Pinpoint the cell where the given text exists, returning its [x, y] midpoint coordinate. 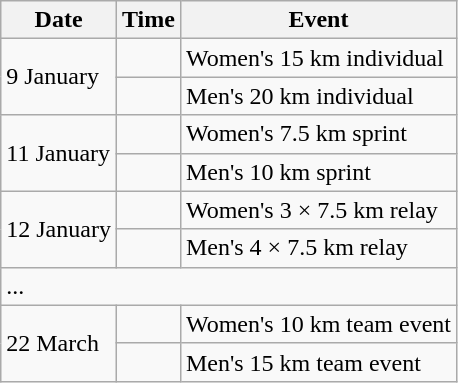
9 January [59, 77]
Time [148, 20]
Women's 7.5 km sprint [318, 134]
Men's 15 km team event [318, 362]
Men's 20 km individual [318, 96]
12 January [59, 229]
... [229, 286]
Men's 4 × 7.5 km relay [318, 248]
22 March [59, 343]
Event [318, 20]
Women's 15 km individual [318, 58]
Women's 10 km team event [318, 324]
Date [59, 20]
Men's 10 km sprint [318, 172]
11 January [59, 153]
Women's 3 × 7.5 km relay [318, 210]
